Search for the cell housing the specified text and yield its [x, y] center coordinate. 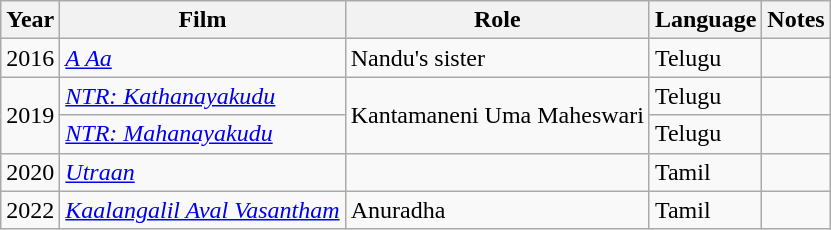
Nandu's sister [497, 58]
2022 [30, 210]
NTR: Kathanayakudu [202, 96]
Language [705, 20]
Film [202, 20]
Notes [796, 20]
2019 [30, 115]
Utraan [202, 172]
A Aa [202, 58]
Year [30, 20]
Role [497, 20]
NTR: Mahanayakudu [202, 134]
2020 [30, 172]
Kaalangalil Aval Vasantham [202, 210]
2016 [30, 58]
Kantamaneni Uma Maheswari [497, 115]
Anuradha [497, 210]
